From the cell containing the given text, extract its center point as (x, y) coordinate. 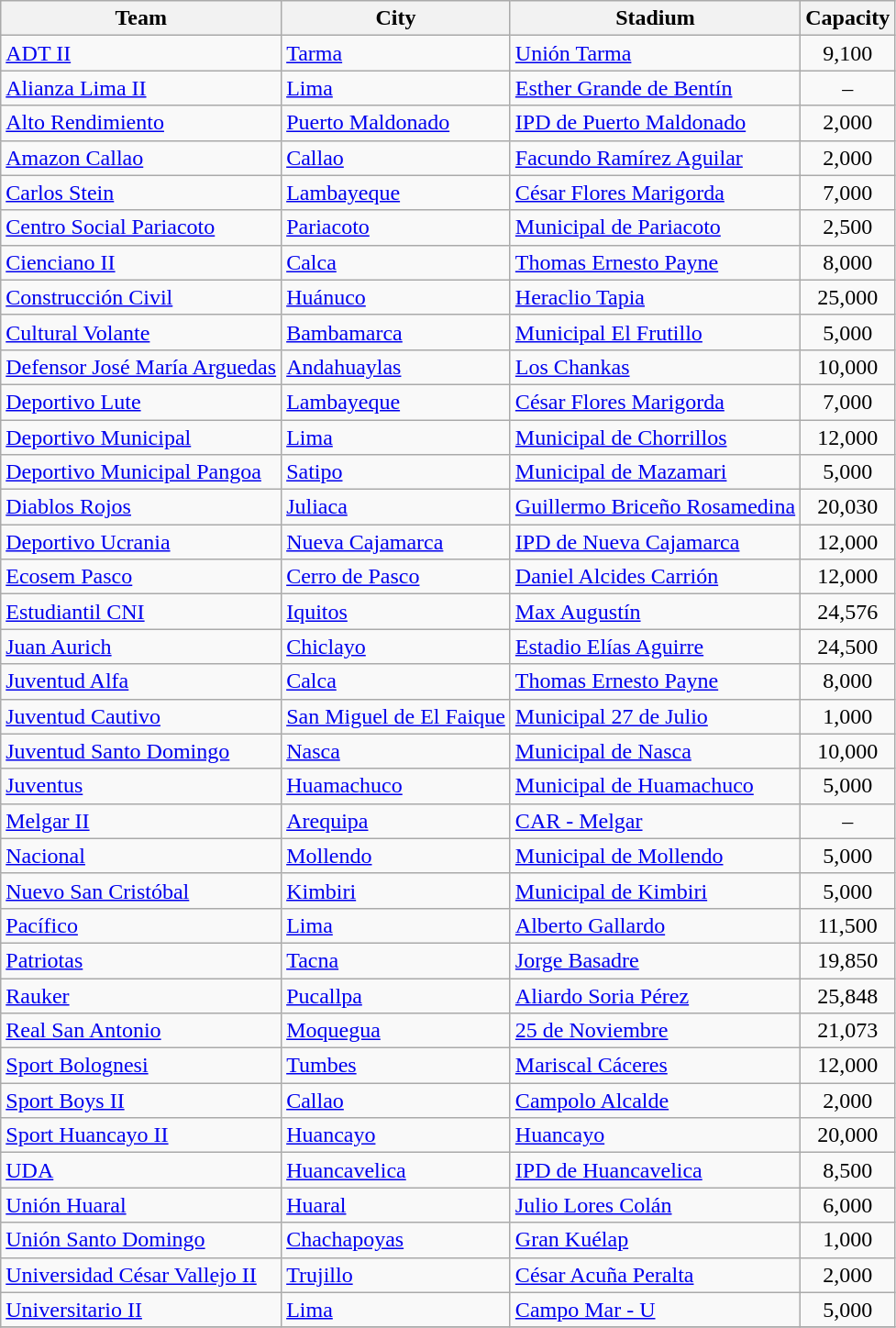
Municipal de Pariacoto (655, 227)
Carlos Stein (141, 193)
Stadium (655, 18)
Huánuco (396, 297)
Juventud Alfa (141, 681)
25,000 (847, 297)
Deportivo Ucrania (141, 542)
Los Chankas (655, 367)
Huancavelica (396, 1170)
Amazon Callao (141, 158)
6,000 (847, 1205)
Julio Lores Colán (655, 1205)
Chachapoyas (396, 1240)
Sport Bolognesi (141, 1066)
Municipal de Mollendo (655, 856)
Cerro de Pasco (396, 577)
11,500 (847, 925)
Tacna (396, 960)
Huamachuco (396, 786)
Municipal El Frutillo (655, 332)
Universidad César Vallejo II (141, 1275)
Municipal de Chorrillos (655, 437)
Municipal 27 de Julio (655, 716)
IPD de Nueva Cajamarca (655, 542)
Trujillo (396, 1275)
Daniel Alcides Carrión (655, 577)
Guillermo Briceño Rosamedina (655, 507)
Capacity (847, 18)
Juliaca (396, 507)
Kimbiri (396, 891)
Unión Huaral (141, 1205)
Universitario II (141, 1310)
Municipal de Mazamari (655, 472)
9,100 (847, 53)
Pacífico (141, 925)
Nueva Cajamarca (396, 542)
Pariacoto (396, 227)
Juventud Cautivo (141, 716)
Mariscal Cáceres (655, 1066)
San Miguel de El Faique (396, 716)
Mollendo (396, 856)
Moquegua (396, 1031)
Cienciano II (141, 262)
Tumbes (396, 1066)
City (396, 18)
Sport Boys II (141, 1101)
24,576 (847, 612)
Arequipa (396, 821)
Defensor José María Arguedas (141, 367)
Deportivo Municipal Pangoa (141, 472)
Deportivo Lute (141, 402)
Municipal de Kimbiri (655, 891)
Patriotas (141, 960)
8,500 (847, 1170)
Jorge Basadre (655, 960)
19,850 (847, 960)
Deportivo Municipal (141, 437)
Campolo Alcalde (655, 1101)
Juventus (141, 786)
Melgar II (141, 821)
Campo Mar - U (655, 1310)
Chiclayo (396, 647)
Rauker (141, 995)
ADT II (141, 53)
Diablos Rojos (141, 507)
Estadio Elías Aguirre (655, 647)
Aliardo Soria Pérez (655, 995)
Juan Aurich (141, 647)
25 de Noviembre (655, 1031)
IPD de Puerto Maldonado (655, 123)
Andahuaylas (396, 367)
24,500 (847, 647)
Construcción Civil (141, 297)
Huaral (396, 1205)
Municipal de Huamachuco (655, 786)
Centro Social Pariacoto (141, 227)
Municipal de Nasca (655, 751)
Max Augustín (655, 612)
20,030 (847, 507)
Alianza Lima II (141, 88)
IPD de Huancavelica (655, 1170)
Puerto Maldonado (396, 123)
Alberto Gallardo (655, 925)
CAR - Melgar (655, 821)
Estudiantil CNI (141, 612)
Heraclio Tapia (655, 297)
Nacional (141, 856)
25,848 (847, 995)
César Acuña Peralta (655, 1275)
Iquitos (396, 612)
Nasca (396, 751)
Sport Huancayo II (141, 1135)
2,500 (847, 227)
Alto Rendimiento (141, 123)
21,073 (847, 1031)
Ecosem Pasco (141, 577)
20,000 (847, 1135)
Juventud Santo Domingo (141, 751)
Esther Grande de Bentín (655, 88)
Nuevo San Cristóbal (141, 891)
Bambamarca (396, 332)
Unión Tarma (655, 53)
Gran Kuélap (655, 1240)
Unión Santo Domingo (141, 1240)
Cultural Volante (141, 332)
Pucallpa (396, 995)
Facundo Ramírez Aguilar (655, 158)
Team (141, 18)
UDA (141, 1170)
Tarma (396, 53)
Satipo (396, 472)
Real San Antonio (141, 1031)
